Capture the cell that displays the provided text and extract its (x, y) central coordinate. 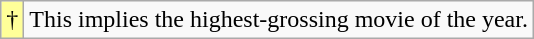
† (12, 20)
This implies the highest-grossing movie of the year. (279, 20)
